Find where the given text appears and provide that cell's center as [x, y] coordinate. 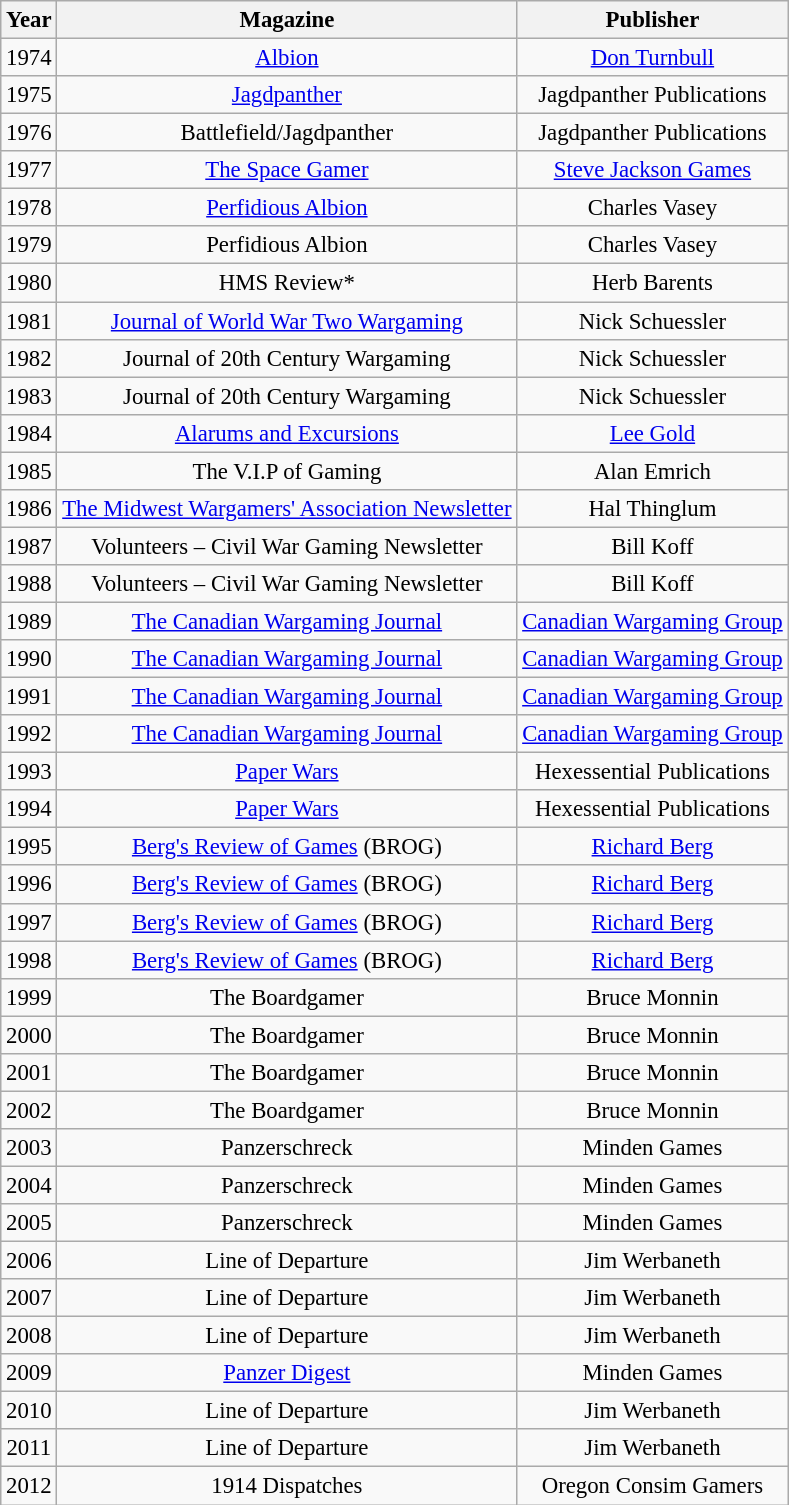
Alarums and Excursions [287, 433]
1998 [29, 960]
1984 [29, 433]
2007 [29, 1298]
1997 [29, 922]
2010 [29, 1411]
1988 [29, 584]
2012 [29, 1486]
1914 Dispatches [287, 1486]
1979 [29, 245]
1975 [29, 95]
1978 [29, 208]
Herb Barents [652, 283]
1987 [29, 546]
The Midwest Wargamers' Association Newsletter [287, 509]
Alan Emrich [652, 471]
Oregon Consim Gamers [652, 1486]
Don Turnbull [652, 58]
1996 [29, 885]
2000 [29, 1035]
1999 [29, 997]
Journal of World War Two Wargaming [287, 321]
2005 [29, 1223]
Albion [287, 58]
1995 [29, 847]
2001 [29, 1073]
Panzer Digest [287, 1373]
Jagdpanther [287, 95]
1982 [29, 358]
Hal Thinglum [652, 509]
2003 [29, 1148]
Steve Jackson Games [652, 170]
1974 [29, 58]
1976 [29, 133]
1994 [29, 809]
1983 [29, 396]
2011 [29, 1449]
1986 [29, 509]
1991 [29, 697]
1993 [29, 772]
Lee Gold [652, 433]
1992 [29, 734]
Magazine [287, 20]
The Space Gamer [287, 170]
Year [29, 20]
2008 [29, 1336]
1981 [29, 321]
1977 [29, 170]
1989 [29, 621]
HMS Review* [287, 283]
1990 [29, 659]
Publisher [652, 20]
2004 [29, 1185]
1985 [29, 471]
Battlefield/Jagdpanther [287, 133]
2006 [29, 1261]
2002 [29, 1110]
2009 [29, 1373]
The V.I.P of Gaming [287, 471]
1980 [29, 283]
